For the text-containing cell, return its midpoint in [x, y] coordinate format. 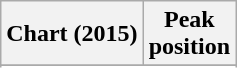
Chart (2015) [72, 34]
Peakposition [189, 34]
